Locate the cell with the specified text and output its (X, Y) center coordinate. 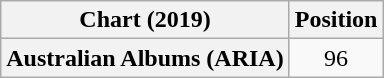
Chart (2019) (145, 20)
Australian Albums (ARIA) (145, 58)
Position (336, 20)
96 (336, 58)
